Scan for the cell matching the given text and deliver its (x, y) coordinate at center. 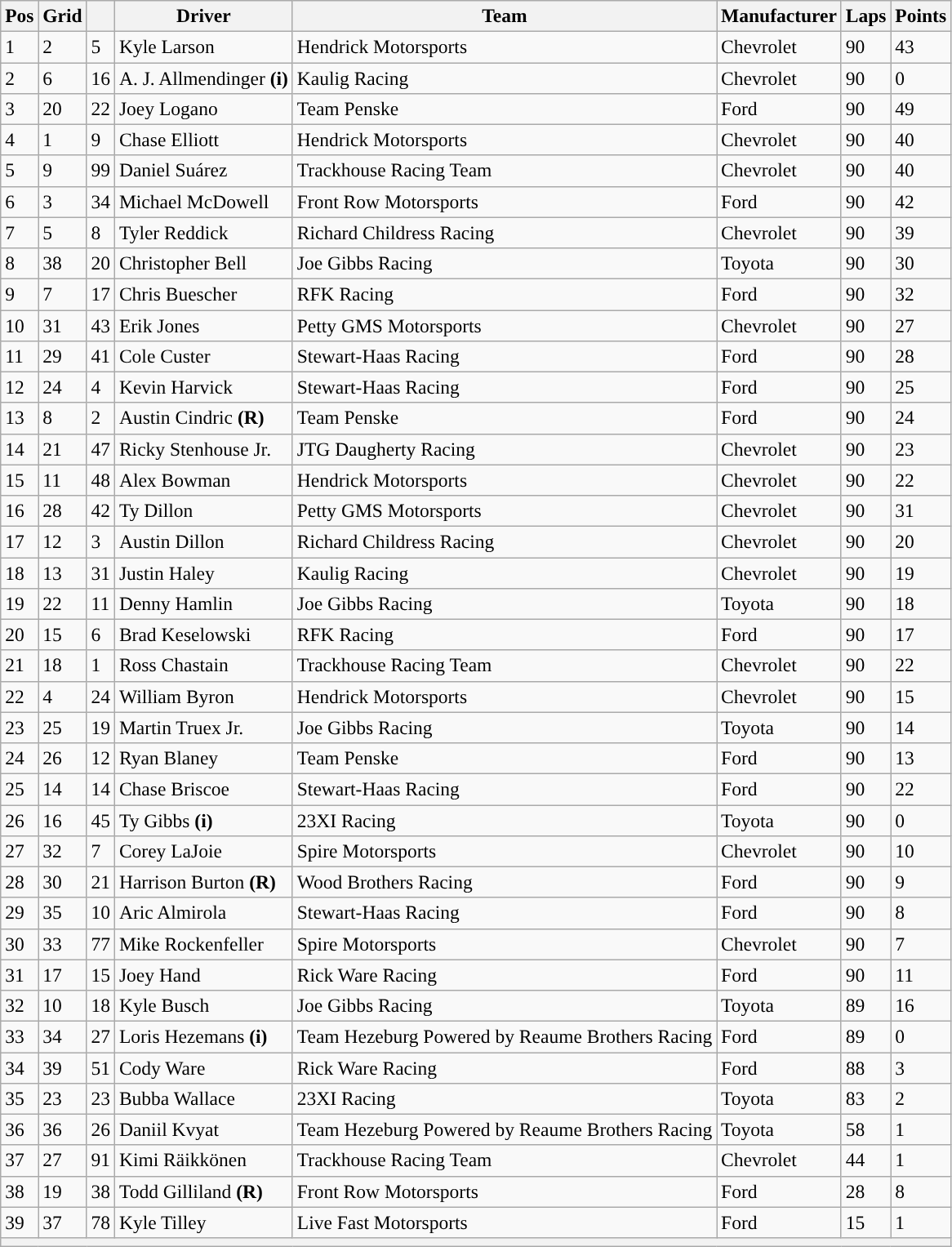
Kyle Tilley (203, 1223)
Loris Hezemans (i) (203, 1036)
Manufacturer (779, 16)
41 (100, 356)
Team (505, 16)
Erik Jones (203, 325)
Brad Keselowski (203, 635)
Kyle Larson (203, 47)
45 (100, 820)
58 (865, 1129)
Harrison Burton (R) (203, 882)
Kyle Busch (203, 1005)
Corey LaJoie (203, 851)
77 (100, 944)
Michael McDowell (203, 202)
Tyler Reddick (203, 233)
Chase Briscoe (203, 789)
Ty Gibbs (i) (203, 820)
Cole Custer (203, 356)
Cody Ware (203, 1067)
Austin Dillon (203, 541)
Live Fast Motorsports (505, 1223)
Daniil Kvyat (203, 1129)
Ty Dillon (203, 510)
JTG Daugherty Racing (505, 449)
Austin Cindric (R) (203, 418)
Chase Elliott (203, 140)
83 (865, 1098)
Joey Logano (203, 109)
Todd Gilliland (R) (203, 1191)
Ryan Blaney (203, 758)
78 (100, 1223)
Driver (203, 16)
Bubba Wallace (203, 1098)
William Byron (203, 697)
Pos (20, 16)
Ross Chastain (203, 666)
51 (100, 1067)
Points (921, 16)
99 (100, 171)
Kimi Räikkönen (203, 1160)
Denny Hamlin (203, 603)
Grid (62, 16)
Laps (865, 16)
Wood Brothers Racing (505, 882)
Justin Haley (203, 572)
Ricky Stenhouse Jr. (203, 449)
Christopher Bell (203, 263)
88 (865, 1067)
Joey Hand (203, 975)
Chris Buescher (203, 294)
44 (865, 1160)
Kevin Harvick (203, 387)
Aric Almirola (203, 913)
47 (100, 449)
Martin Truex Jr. (203, 728)
48 (100, 480)
Alex Bowman (203, 480)
91 (100, 1160)
Mike Rockenfeller (203, 944)
Daniel Suárez (203, 171)
A. J. Allmendinger (i) (203, 78)
49 (921, 109)
